Determine the [x, y] coordinate at the center of the cell enclosing the given text.  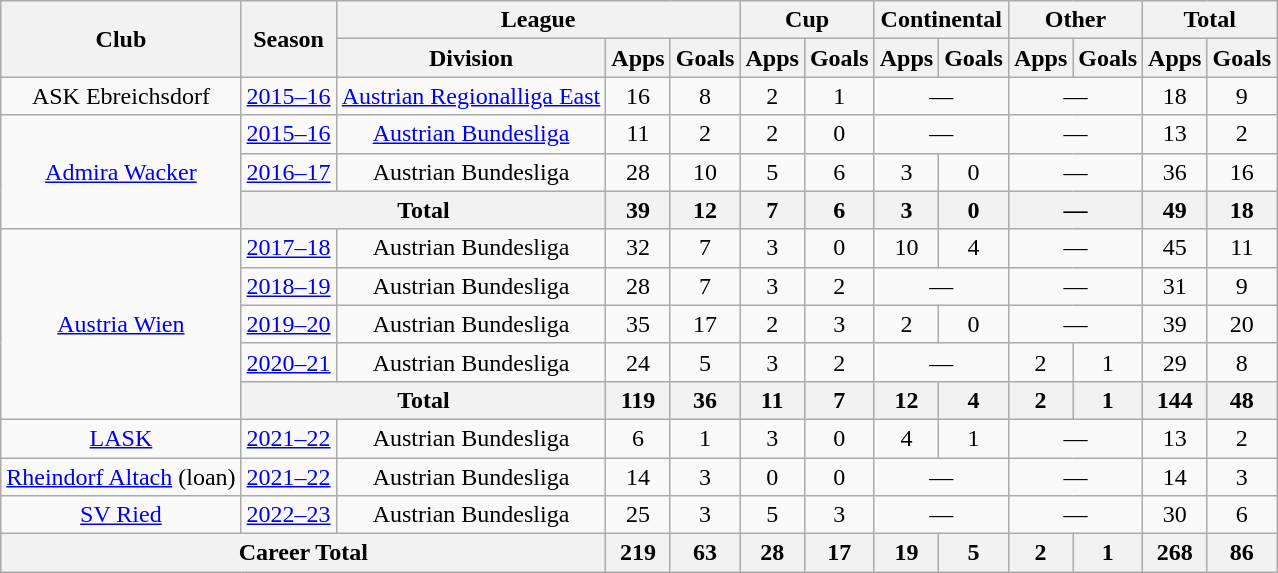
Continental [941, 20]
SV Ried [121, 515]
24 [638, 362]
25 [638, 515]
League [538, 20]
219 [638, 553]
Club [121, 39]
45 [1175, 248]
31 [1175, 286]
20 [1242, 324]
ASK Ebreichsdorf [121, 96]
Other [1075, 20]
Season [288, 39]
Division [471, 58]
86 [1242, 553]
19 [906, 553]
35 [638, 324]
63 [705, 553]
Rheindorf Altach (loan) [121, 477]
Cup [807, 20]
2018–19 [288, 286]
Career Total [304, 553]
48 [1242, 400]
144 [1175, 400]
32 [638, 248]
49 [1175, 210]
2020–21 [288, 362]
Admira Wacker [121, 172]
268 [1175, 553]
2019–20 [288, 324]
2016–17 [288, 172]
2022–23 [288, 515]
LASK [121, 438]
2017–18 [288, 248]
Austria Wien [121, 324]
119 [638, 400]
Austrian Regionalliga East [471, 96]
29 [1175, 362]
30 [1175, 515]
